Identify which cell holds the provided text, then report its (x, y) central coordinate. 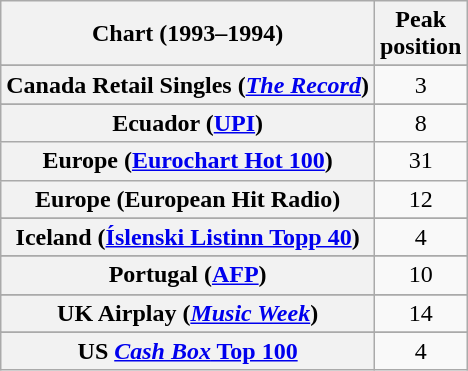
UK Airplay (Music Week) (188, 313)
Europe (Eurochart Hot 100) (188, 161)
8 (420, 123)
Europe (European Hit Radio) (188, 199)
31 (420, 161)
Chart (1993–1994) (188, 34)
Ecuador (UPI) (188, 123)
3 (420, 85)
12 (420, 199)
Canada Retail Singles (The Record) (188, 85)
Peakposition (420, 34)
Iceland (Íslenski Listinn Topp 40) (188, 237)
Portugal (AFP) (188, 275)
14 (420, 313)
US Cash Box Top 100 (188, 351)
10 (420, 275)
